Extract the (X, Y) coordinate from the center of the cell holding the provided text.  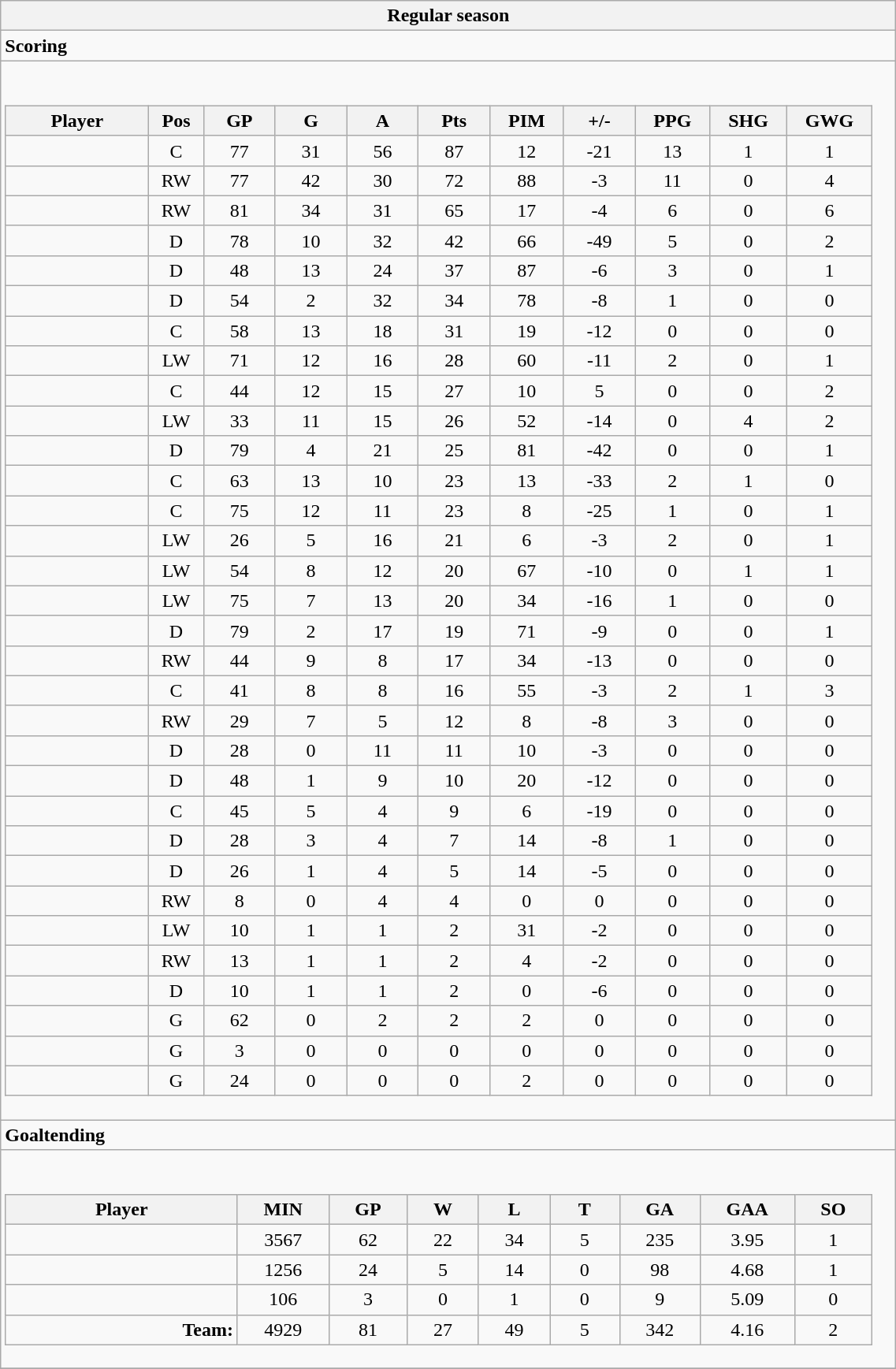
L (514, 1210)
33 (240, 421)
1256 (283, 1270)
Pts (454, 121)
67 (527, 571)
58 (240, 331)
-33 (599, 481)
3567 (283, 1240)
-42 (599, 451)
106 (283, 1300)
65 (454, 210)
-9 (599, 631)
Goaltending (448, 1134)
235 (660, 1240)
72 (454, 180)
Player MIN GP W L T GA GAA SO 3567 62 22 34 5 235 3.95 1 1256 24 5 14 0 98 4.68 1 106 3 0 1 0 9 5.09 0 Team: 4929 81 27 49 5 342 4.16 2 (448, 1259)
52 (527, 421)
4929 (283, 1330)
3.95 (747, 1240)
-21 (599, 151)
+/- (599, 121)
-10 (599, 571)
37 (454, 270)
Team: (121, 1330)
-19 (599, 811)
4.16 (747, 1330)
98 (660, 1270)
56 (383, 151)
-49 (599, 240)
-14 (599, 421)
-4 (599, 210)
W (443, 1210)
4.68 (747, 1270)
30 (383, 180)
45 (240, 811)
29 (240, 720)
-5 (599, 871)
T (585, 1210)
SO (833, 1210)
63 (240, 481)
GWG (829, 121)
Pos (177, 121)
18 (383, 331)
PPG (673, 121)
A (383, 121)
88 (527, 180)
60 (527, 361)
PIM (527, 121)
-16 (599, 601)
Regular season (448, 16)
-13 (599, 660)
342 (660, 1330)
41 (240, 690)
25 (454, 451)
5.09 (747, 1300)
GAA (747, 1210)
22 (443, 1240)
GA (660, 1210)
-11 (599, 361)
MIN (283, 1210)
-25 (599, 511)
55 (527, 690)
66 (527, 240)
SHG (749, 121)
Scoring (448, 46)
49 (514, 1330)
